For the text-containing cell, return its midpoint in [x, y] coordinate format. 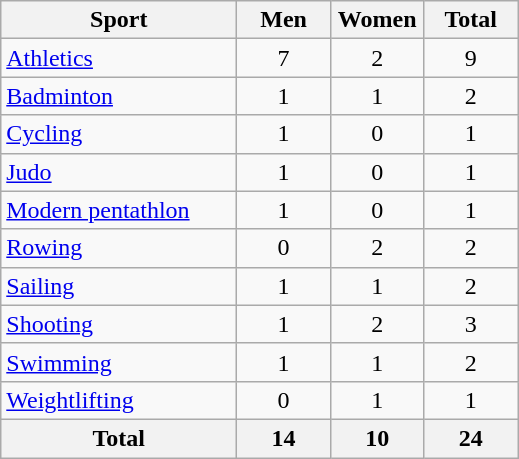
Modern pentathlon [119, 210]
Judo [119, 172]
Women [377, 20]
Badminton [119, 96]
10 [377, 438]
Rowing [119, 248]
3 [471, 324]
24 [471, 438]
7 [284, 58]
14 [284, 438]
Swimming [119, 362]
Sport [119, 20]
9 [471, 58]
Sailing [119, 286]
Men [284, 20]
Shooting [119, 324]
Cycling [119, 134]
Athletics [119, 58]
Weightlifting [119, 400]
